Pinpoint the cell where the given text exists, returning its (x, y) midpoint coordinate. 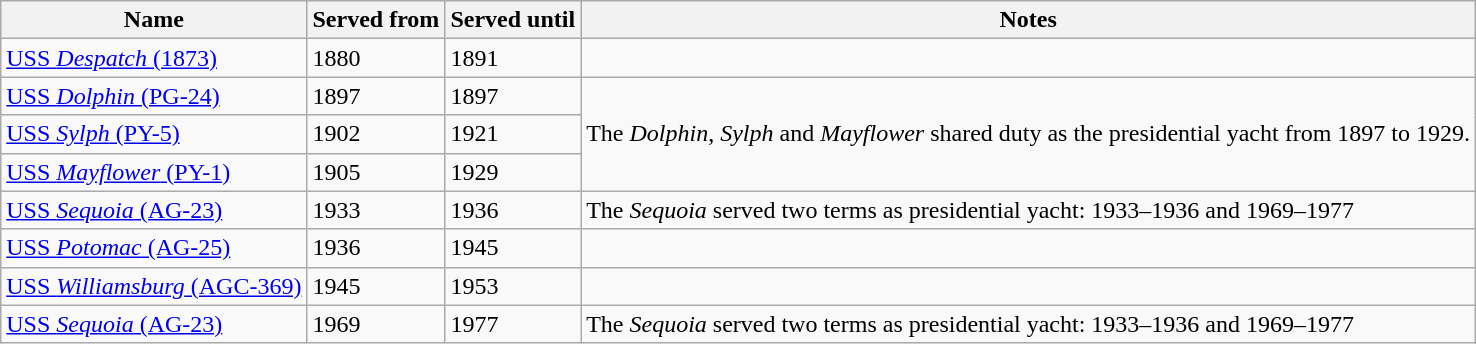
1933 (376, 210)
1969 (376, 324)
USS Potomac (AG-25) (154, 248)
USS Despatch (1873) (154, 58)
1977 (513, 324)
USS Williamsburg (AGC-369) (154, 286)
Served from (376, 20)
The Dolphin, Sylph and Mayflower shared duty as the presidential yacht from 1897 to 1929. (1028, 134)
1880 (376, 58)
1921 (513, 134)
1905 (376, 172)
Notes (1028, 20)
1929 (513, 172)
USS Dolphin (PG-24) (154, 96)
USS Mayflower (PY-1) (154, 172)
Served until (513, 20)
Name (154, 20)
1953 (513, 286)
1902 (376, 134)
1891 (513, 58)
USS Sylph (PY-5) (154, 134)
